Extract the (x, y) coordinate from the center of the cell holding the provided text.  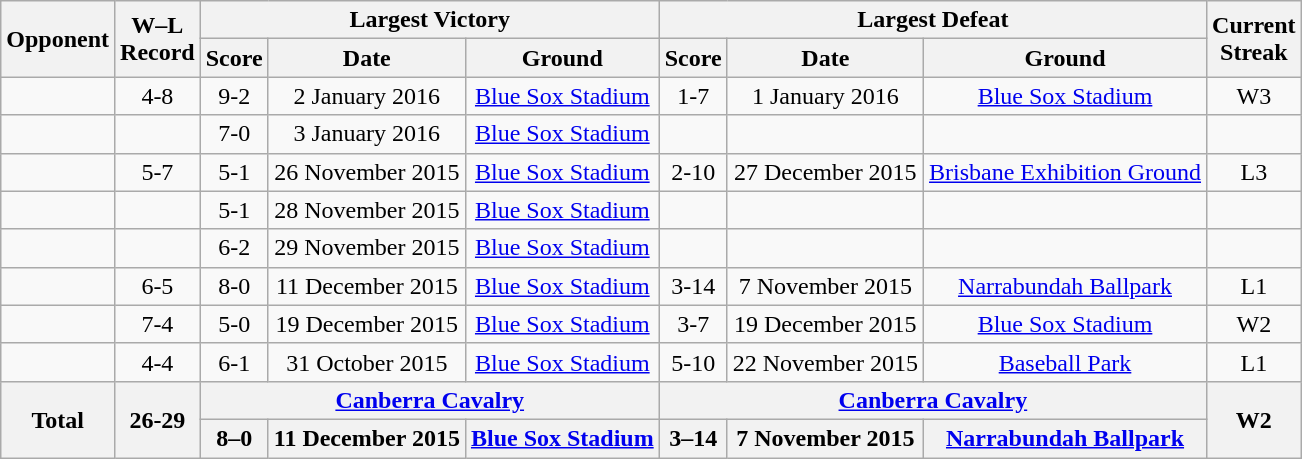
2-10 (693, 172)
28 November 2015 (366, 210)
29 November 2015 (366, 248)
7-0 (234, 134)
3-7 (693, 324)
27 December 2015 (825, 172)
7-4 (158, 324)
Largest Victory (430, 20)
W3 (1254, 96)
Largest Defeat (932, 20)
26-29 (158, 419)
6-5 (158, 286)
3–14 (693, 438)
5-7 (158, 172)
Brisbane Exhibition Ground (1066, 172)
5-10 (693, 362)
6-1 (234, 362)
22 November 2015 (825, 362)
5-0 (234, 324)
6-2 (234, 248)
2 January 2016 (366, 96)
8-0 (234, 286)
26 November 2015 (366, 172)
4-4 (158, 362)
1 January 2016 (825, 96)
Total (58, 419)
3 January 2016 (366, 134)
1-7 (693, 96)
4-8 (158, 96)
Opponent (58, 39)
L3 (1254, 172)
8–0 (234, 438)
3-14 (693, 286)
9-2 (234, 96)
W–LRecord (158, 39)
CurrentStreak (1254, 39)
Baseball Park (1066, 362)
31 October 2015 (366, 362)
